Capture the cell that displays the provided text and extract its (x, y) central coordinate. 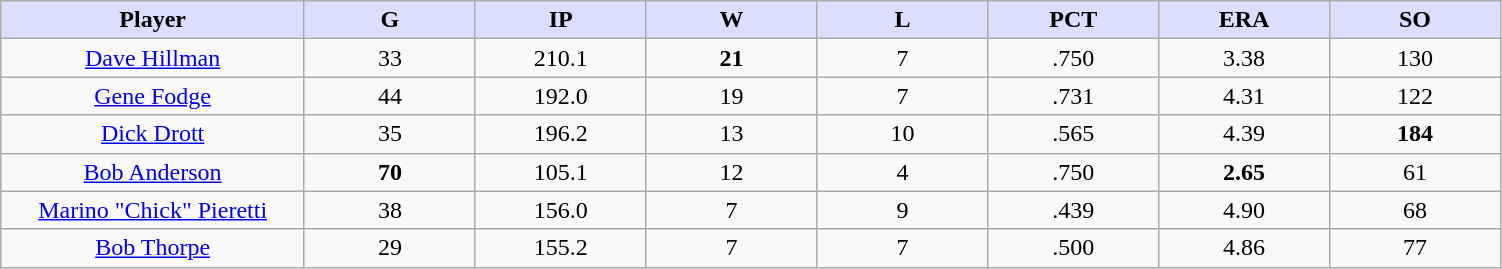
.500 (1074, 248)
70 (390, 172)
33 (390, 58)
ERA (1244, 20)
Bob Thorpe (153, 248)
9 (902, 210)
4.31 (1244, 96)
77 (1414, 248)
G (390, 20)
.731 (1074, 96)
4 (902, 172)
Dick Drott (153, 134)
.565 (1074, 134)
35 (390, 134)
3.38 (1244, 58)
210.1 (560, 58)
44 (390, 96)
.439 (1074, 210)
105.1 (560, 172)
61 (1414, 172)
Dave Hillman (153, 58)
68 (1414, 210)
10 (902, 134)
W (732, 20)
4.39 (1244, 134)
Gene Fodge (153, 96)
19 (732, 96)
Player (153, 20)
2.65 (1244, 172)
IP (560, 20)
13 (732, 134)
4.90 (1244, 210)
156.0 (560, 210)
Bob Anderson (153, 172)
12 (732, 172)
21 (732, 58)
4.86 (1244, 248)
29 (390, 248)
184 (1414, 134)
155.2 (560, 248)
PCT (1074, 20)
SO (1414, 20)
196.2 (560, 134)
122 (1414, 96)
192.0 (560, 96)
Marino "Chick" Pieretti (153, 210)
130 (1414, 58)
38 (390, 210)
L (902, 20)
